Identify which cell holds the provided text, then report its [X, Y] central coordinate. 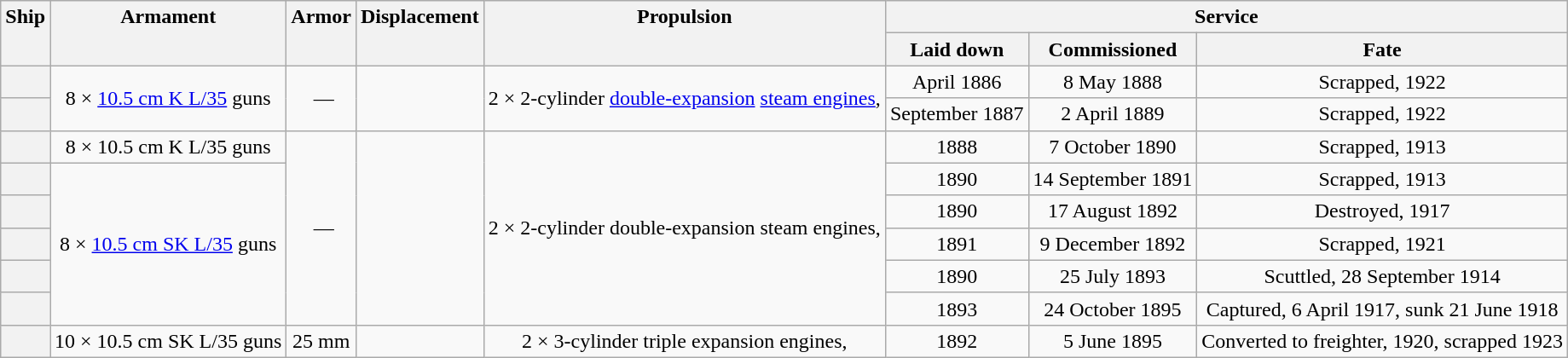
14 September 1891 [1113, 179]
Propulsion [684, 33]
1892 [957, 341]
10 × 10.5 cm SK L/35 guns [169, 341]
Laid down [957, 49]
Armor [321, 33]
Converted to freighter, 1920, scrapped 1923 [1383, 341]
25 mm [321, 341]
1893 [957, 309]
Armament [169, 33]
Scrapped, 1921 [1383, 244]
Commissioned [1113, 49]
7 October 1890 [1113, 147]
2 April 1889 [1113, 114]
Fate [1383, 49]
2 × 3-cylinder triple expansion engines, [684, 341]
1891 [957, 244]
Displacement [419, 33]
September 1887 [957, 114]
April 1886 [957, 82]
Destroyed, 1917 [1383, 211]
1888 [957, 147]
8 May 1888 [1113, 82]
9 December 1892 [1113, 244]
5 June 1895 [1113, 341]
Service [1226, 17]
17 August 1892 [1113, 211]
8 × 10.5 cm SK L/35 guns [169, 244]
Ship [26, 33]
Scuttled, 28 September 1914 [1383, 276]
24 October 1895 [1113, 309]
25 July 1893 [1113, 276]
Captured, 6 April 1917, sunk 21 June 1918 [1383, 309]
